Provide the [x, y] coordinate of the cell's center where the given text is located.  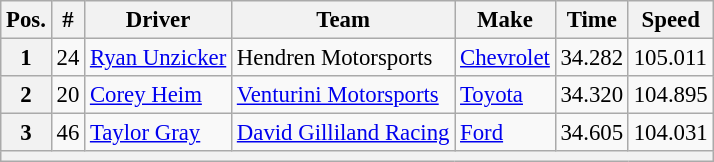
24 [68, 58]
Driver [158, 20]
34.320 [592, 95]
34.282 [592, 58]
Time [592, 20]
# [68, 20]
Speed [670, 20]
34.605 [592, 133]
104.031 [670, 133]
Chevrolet [505, 58]
Team [344, 20]
Toyota [505, 95]
Corey Heim [158, 95]
David Gilliland Racing [344, 133]
Venturini Motorsports [344, 95]
1 [26, 58]
Pos. [26, 20]
3 [26, 133]
105.011 [670, 58]
20 [68, 95]
Ryan Unzicker [158, 58]
Hendren Motorsports [344, 58]
Ford [505, 133]
46 [68, 133]
Make [505, 20]
Taylor Gray [158, 133]
2 [26, 95]
104.895 [670, 95]
